Detect which cell encompasses the target text, then output its (X, Y) center coordinate. 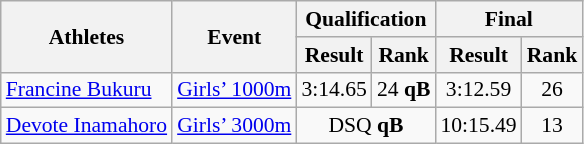
24 qB (404, 90)
26 (552, 90)
Francine Bukuru (86, 90)
Event (234, 36)
Athletes (86, 36)
3:14.65 (334, 90)
10:15.49 (478, 126)
Girls’ 1000m (234, 90)
Qualification (366, 19)
DSQ qB (366, 126)
Devote Inamahoro (86, 126)
13 (552, 126)
Final (508, 19)
Girls’ 3000m (234, 126)
3:12.59 (478, 90)
